Output the (x, y) coordinate of the center of the cell containing the given text.  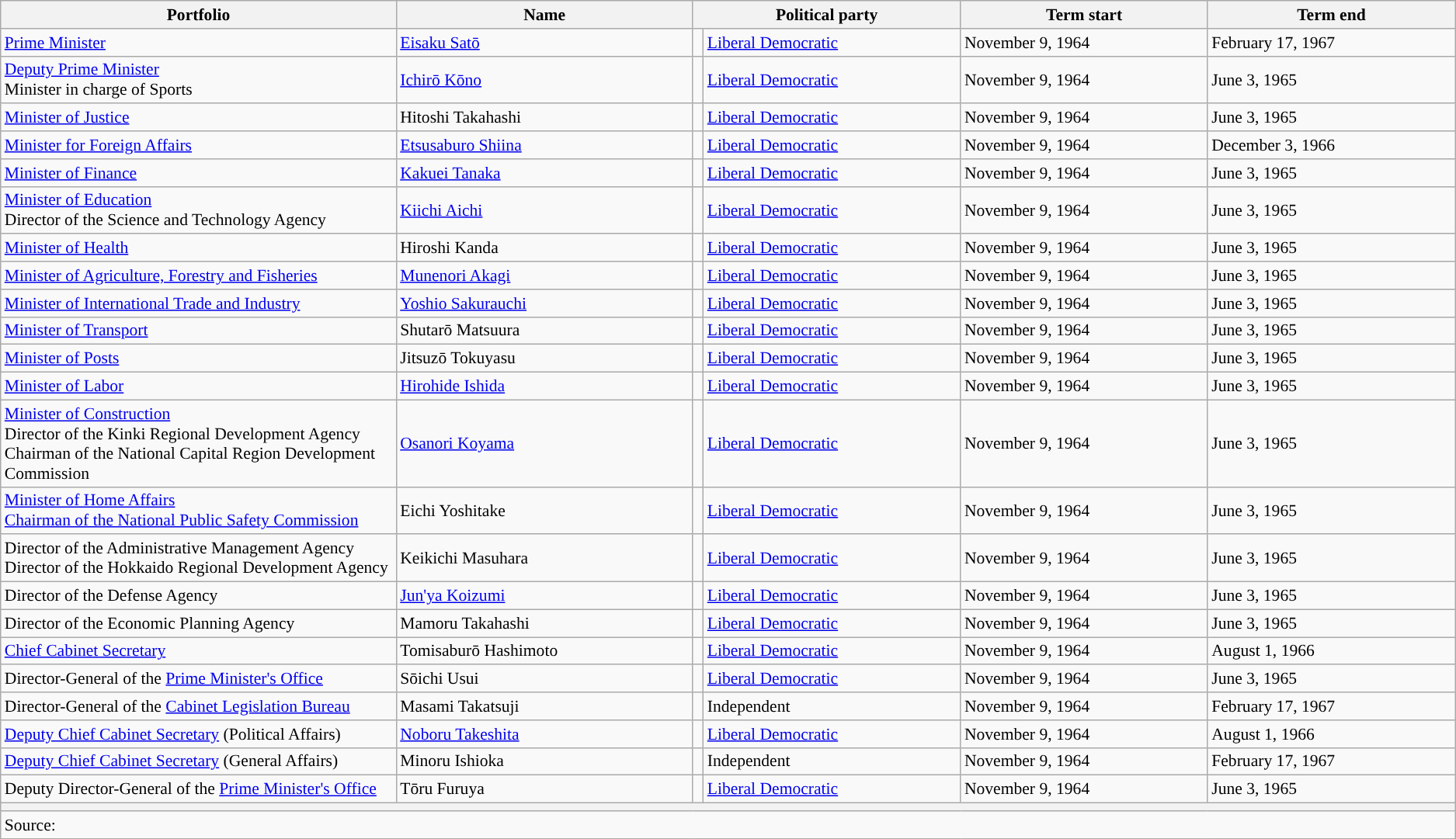
Term end (1331, 15)
Etsusaburo Shiina (544, 145)
Minister of EducationDirector of the Science and Technology Agency (199, 210)
Hitoshi Takahashi (544, 118)
Minister of ConstructionDirector of the Kinki Regional Development AgencyChairman of the National Capital Region Development Commission (199, 443)
Eisaku Satō (544, 43)
Yoshio Sakurauchi (544, 303)
Deputy Chief Cabinet Secretary (General Affairs) (199, 761)
Masami Takatsuji (544, 706)
Jun'ya Koizumi (544, 596)
Noboru Takeshita (544, 734)
Name (544, 15)
Keikichi Masuhara (544, 559)
Director-General of the Cabinet Legislation Bureau (199, 706)
Sōichi Usui (544, 679)
Minister of Transport (199, 331)
Minister of Home AffairsChairman of the National Public Safety Commission (199, 511)
December 3, 1966 (1331, 145)
Prime Minister (199, 43)
Hirohide Ishida (544, 387)
Kiichi Aichi (544, 210)
Hiroshi Kanda (544, 248)
Deputy Chief Cabinet Secretary (Political Affairs) (199, 734)
Minister of Posts (199, 359)
Minister for Foreign Affairs (199, 145)
Kakuei Tanaka (544, 173)
Minister of Justice (199, 118)
Term start (1084, 15)
Source: (728, 825)
Minister of Finance (199, 173)
Portfolio (199, 15)
Eichi Yoshitake (544, 511)
Deputy Director-General of the Prime Minister's Office (199, 789)
Chief Cabinet Secretary (199, 651)
Minister of International Trade and Industry (199, 303)
Tomisaburō Hashimoto (544, 651)
Tōru Furuya (544, 789)
Shutarō Matsuura (544, 331)
Jitsuzō Tokuyasu (544, 359)
Minister of Labor (199, 387)
Director of the Administrative Management AgencyDirector of the Hokkaido Regional Development Agency (199, 559)
Minister of Health (199, 248)
Ichirō Kōno (544, 79)
Munenori Akagi (544, 276)
Director of the Economic Planning Agency (199, 623)
Minister of Agriculture, Forestry and Fisheries (199, 276)
Osanori Koyama (544, 443)
Deputy Prime MinisterMinister in charge of Sports (199, 79)
Mamoru Takahashi (544, 623)
Director of the Defense Agency (199, 596)
Minoru Ishioka (544, 761)
Political party (826, 15)
Director-General of the Prime Minister's Office (199, 679)
